Determine the [x, y] coordinate at the center of the cell enclosing the given text.  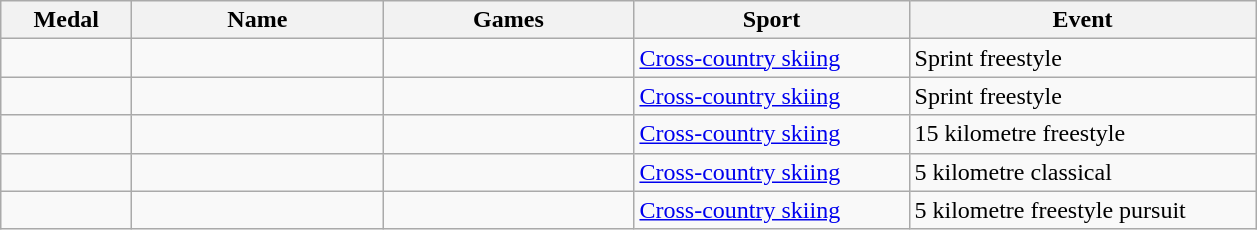
Sport [772, 20]
Games [508, 20]
Medal [66, 20]
Name [258, 20]
Event [1082, 20]
5 kilometre classical [1082, 172]
15 kilometre freestyle [1082, 134]
5 kilometre freestyle pursuit [1082, 210]
